Find where the given text appears and provide that cell's center as [X, Y] coordinate. 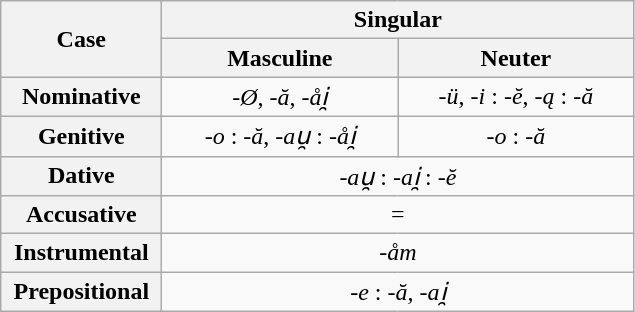
Prepositional [82, 292]
-e : -ă, -ai̯ [398, 292]
-o : -ă [516, 136]
Nominative [82, 97]
Dative [82, 176]
-åm [398, 253]
-o : -ă, -au̯ : -åi̯ [280, 136]
-au̯ : -ai̯ : -ĕ [398, 176]
Genitive [82, 136]
Instrumental [82, 253]
-Ø, -ă, -åi̯ [280, 97]
= [398, 215]
-ü, -i : -ĕ, -ą : -ă [516, 97]
Masculine [280, 58]
Neuter [516, 58]
Accusative [82, 215]
Case [82, 39]
Singular [398, 20]
